Capture the cell that displays the provided text and extract its [x, y] central coordinate. 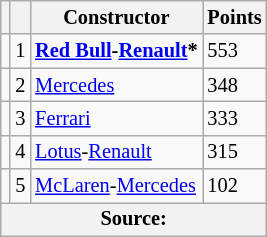
348 [235, 85]
553 [235, 51]
Red Bull-Renault* [116, 51]
Mercedes [116, 85]
5 [20, 186]
Source: [134, 219]
Ferrari [116, 118]
2 [20, 85]
3 [20, 118]
Points [235, 17]
Constructor [116, 17]
333 [235, 118]
McLaren-Mercedes [116, 186]
4 [20, 152]
Lotus-Renault [116, 152]
102 [235, 186]
1 [20, 51]
315 [235, 152]
